Find where the given text appears and provide that cell's center as (X, Y) coordinate. 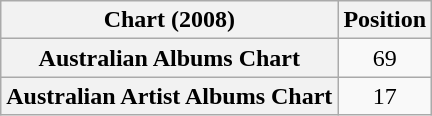
Position (385, 20)
Australian Albums Chart (170, 58)
Chart (2008) (170, 20)
17 (385, 96)
Australian Artist Albums Chart (170, 96)
69 (385, 58)
